Detect which cell encompasses the target text, then output its [X, Y] center coordinate. 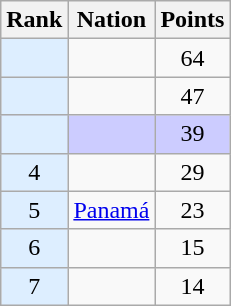
Points [192, 20]
29 [192, 172]
39 [192, 134]
47 [192, 96]
23 [192, 210]
4 [34, 172]
15 [192, 248]
7 [34, 286]
Panamá [112, 210]
6 [34, 248]
Rank [34, 20]
64 [192, 58]
14 [192, 286]
Nation [112, 20]
5 [34, 210]
